For the text-containing cell, return its midpoint in [x, y] coordinate format. 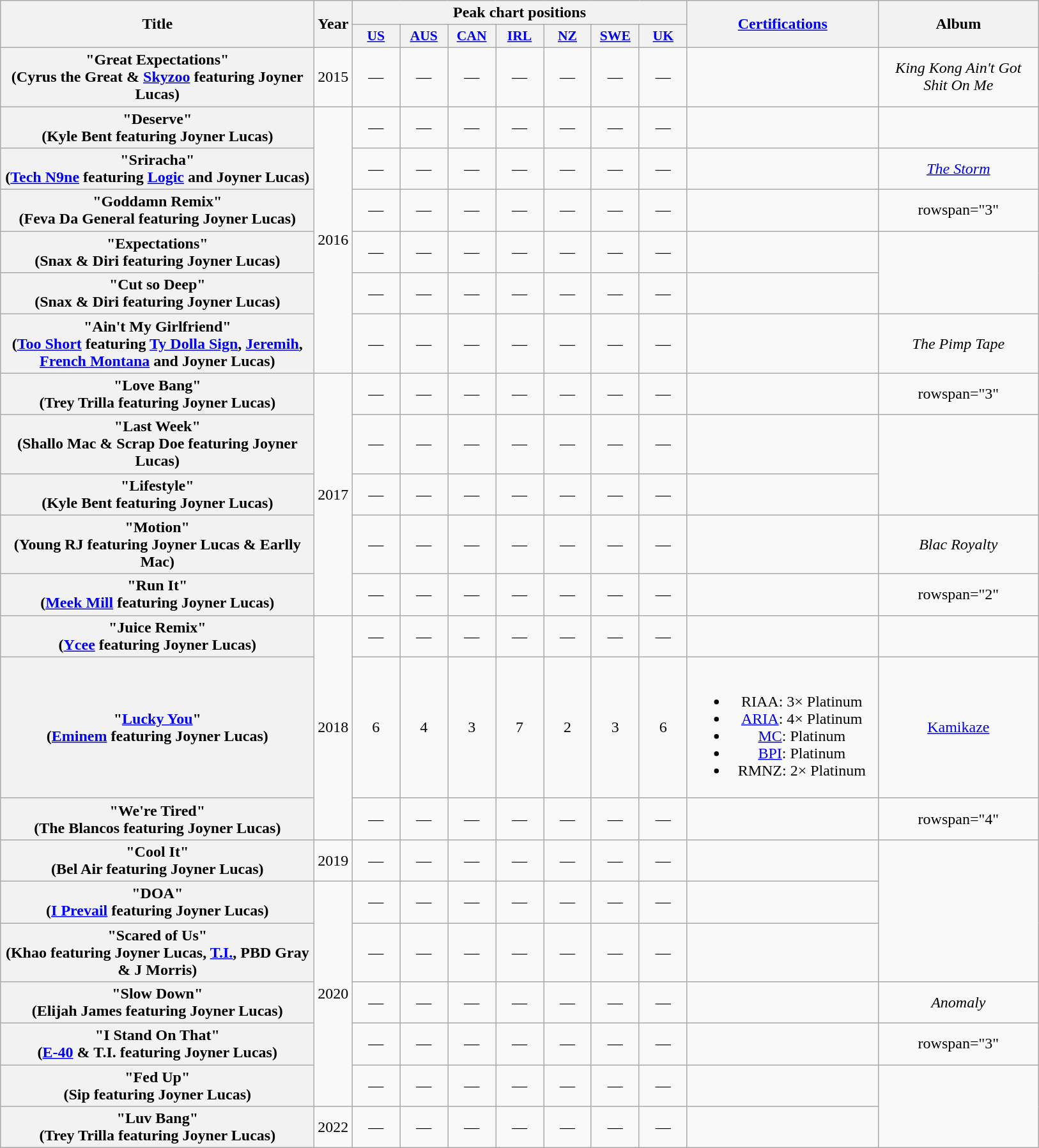
"Cool It"(Bel Air featuring Joyner Lucas) [157, 860]
2022 [334, 1127]
"I Stand On That"(E-40 & T.I. featuring Joyner Lucas) [157, 1044]
"Slow Down"(Elijah James featuring Joyner Lucas) [157, 1003]
"DOA"(I Prevail featuring Joyner Lucas) [157, 902]
UK [663, 36]
US [376, 36]
RIAA: 3× PlatinumARIA: 4× PlatinumMC: PlatinumBPI: PlatinumRMNZ: 2× Platinum [782, 727]
Blac Royalty [958, 544]
rowspan="2" [958, 594]
"Cut so Deep"(Snax & Diri featuring Joyner Lucas) [157, 294]
"Juice Remix"(Ycee featuring Joyner Lucas) [157, 636]
Title [157, 24]
CAN [472, 36]
2018 [334, 727]
"Motion"(Young RJ featuring Joyner Lucas & Earlly Mac) [157, 544]
"Love Bang"(Trey Trilla featuring Joyner Lucas) [157, 394]
NZ [567, 36]
SWE [615, 36]
"Deserve"(Kyle Bent featuring Joyner Lucas) [157, 126]
2016 [334, 239]
"Great Expectations"(Cyrus the Great & Skyzoo featuring Joyner Lucas) [157, 77]
"Sriracha"(Tech N9ne featuring Logic and Joyner Lucas) [157, 169]
"Ain't My Girlfriend"(Too Short featuring Ty Dolla Sign, Jeremih, French Montana and Joyner Lucas) [157, 344]
"Run It"(Meek Mill featuring Joyner Lucas) [157, 594]
"Lifestyle"(Kyle Bent featuring Joyner Lucas) [157, 494]
Peak chart positions [519, 13]
"Luv Bang"(Trey Trilla featuring Joyner Lucas) [157, 1127]
Anomaly [958, 1003]
AUS [424, 36]
Certifications [782, 24]
Kamikaze [958, 727]
2 [567, 727]
"Expectations"(Snax & Diri featuring Joyner Lucas) [157, 252]
"We're Tired"(The Blancos featuring Joyner Lucas) [157, 819]
2015 [334, 77]
IRL [520, 36]
"Fed Up"(Sip featuring Joyner Lucas) [157, 1086]
2019 [334, 860]
"Lucky You"(Eminem featuring Joyner Lucas) [157, 727]
The Pimp Tape [958, 344]
rowspan="4" [958, 819]
"Scared of Us"(Khao featuring Joyner Lucas, T.I., PBD Gray & J Morris) [157, 952]
4 [424, 727]
2017 [334, 494]
The Storm [958, 169]
King Kong Ain't Got Shit On Me [958, 77]
Year [334, 24]
7 [520, 727]
"Last Week"(Shallo Mac & Scrap Doe featuring Joyner Lucas) [157, 444]
"Goddamn Remix"(Feva Da General featuring Joyner Lucas) [157, 211]
2020 [334, 993]
Album [958, 24]
